For the text-containing cell, return its midpoint in (X, Y) coordinate format. 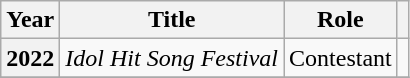
Contestant (341, 58)
Role (341, 20)
Idol Hit Song Festival (172, 58)
2022 (30, 58)
Title (172, 20)
Year (30, 20)
